Provide the (x, y) coordinate of the cell's center where the given text is located.  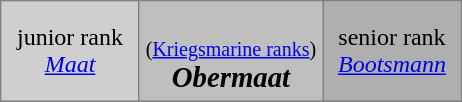
senior rankBootsmann (392, 51)
(Kriegsmarine ranks)Obermaat (231, 51)
junior rankMaat (70, 51)
